Extract the [x, y] coordinate from the center of the cell holding the provided text.  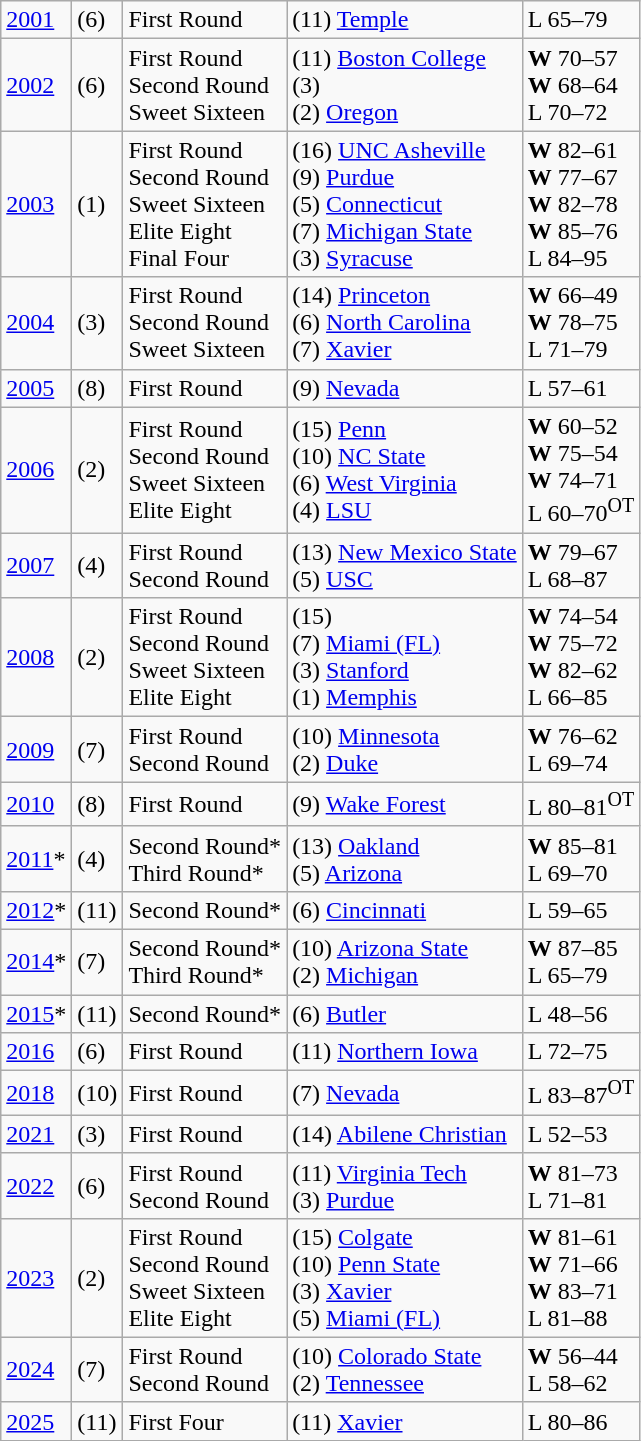
L 80–81OT [581, 804]
2004 [36, 323]
2016 [36, 1052]
(11) Boston College(3) (2) Oregon [405, 85]
(15) Penn(10) NC State(6) West Virginia(4) LSU [405, 470]
(7) Nevada [405, 1094]
2015* [36, 1014]
(15) Colgate (10) Penn State (3) Xavier (5) Miami (FL) [405, 1278]
(10) Colorado State (2) Tennessee [405, 1370]
L 72–75 [581, 1052]
W 56–44 L 58–62 [581, 1370]
2018 [36, 1094]
First RoundSecond RoundSweet SixteenElite EightFinal Four [205, 204]
W 85–81L 69–70 [581, 858]
L 83–87OT [581, 1094]
(9) Nevada [405, 388]
2006 [36, 470]
2024 [36, 1370]
W 81–73 L 71–81 [581, 1186]
(10) Arizona State(2) Michigan [405, 962]
W 76–62L 69–74 [581, 750]
(15) (7) Miami (FL)(3) Stanford(1) Memphis [405, 658]
W 82–61W 77–67W 82–78W 85–76L 84–95 [581, 204]
W 66–49W 78–75L 71–79 [581, 323]
(11) Temple [405, 20]
2007 [36, 566]
(13) New Mexico State(5) USC [405, 566]
2001 [36, 20]
(14) Abilene Christian [405, 1134]
(11) Xavier [405, 1421]
(10) Minnesota(2) Duke [405, 750]
2021 [36, 1134]
W 60–52W 75–54W 74–71L 60–70OT [581, 470]
(16) UNC Asheville(9) Purdue(5) Connecticut(7) Michigan State(3) Syracuse [405, 204]
L 48–56 [581, 1014]
(13) Oakland(5) Arizona [405, 858]
(14) Princeton(6) North Carolina(7) Xavier [405, 323]
2014* [36, 962]
L 52–53 [581, 1134]
L 57–61 [581, 388]
2008 [36, 658]
W 79–67L 68–87 [581, 566]
First Four [205, 1421]
2022 [36, 1186]
(1) [98, 204]
2003 [36, 204]
W 81–61 W 71–66 W 83–71 L 81–88 [581, 1278]
L 59–65 [581, 910]
2010 [36, 804]
(6) Butler [405, 1014]
2005 [36, 388]
(11) Northern Iowa [405, 1052]
W 74–54W 75–72W 82–62L 66–85 [581, 658]
L 65–79 [581, 20]
W 87–85L 65–79 [581, 962]
(11) Virginia Tech(3) Purdue [405, 1186]
W 70–57W 68–64L 70–72 [581, 85]
2025 [36, 1421]
L 80–86 [581, 1421]
(10) [98, 1094]
2002 [36, 85]
(9) Wake Forest [405, 804]
2012* [36, 910]
2023 [36, 1278]
(6) Cincinnati [405, 910]
2011* [36, 858]
2009 [36, 750]
